Scan for the cell matching the given text and deliver its [X, Y] coordinate at center. 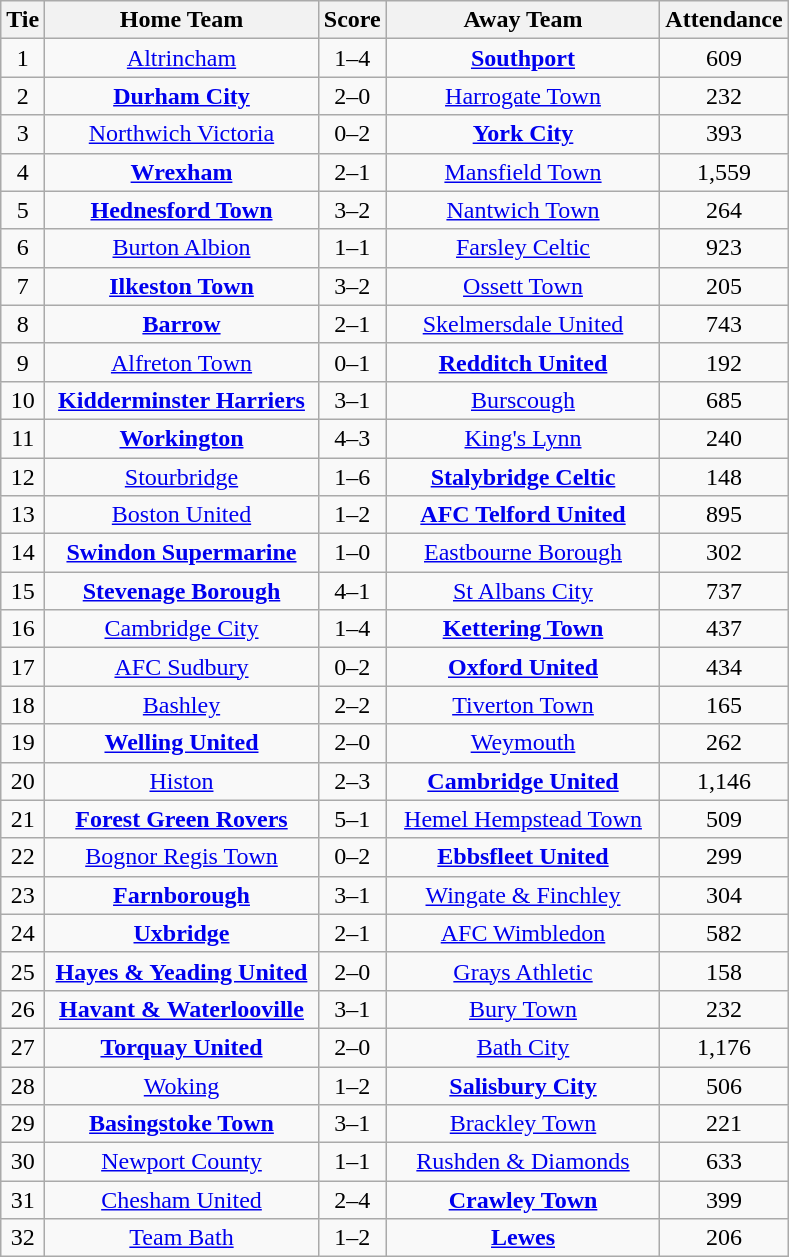
Hemel Hempstead Town [523, 819]
437 [724, 629]
4–1 [352, 591]
Tie [23, 20]
20 [23, 781]
Southport [523, 58]
Basingstoke Town [182, 1124]
Stevenage Borough [182, 591]
1,146 [724, 781]
Hednesford Town [182, 210]
Welling United [182, 743]
Ossett Town [523, 286]
0–1 [352, 362]
3 [23, 134]
Farnborough [182, 895]
Durham City [182, 96]
Alfreton Town [182, 362]
16 [23, 629]
262 [724, 743]
Ebbsfleet United [523, 857]
13 [23, 515]
12 [23, 477]
8 [23, 324]
29 [23, 1124]
Harrogate Town [523, 96]
895 [724, 515]
Bognor Regis Town [182, 857]
Team Bath [182, 1238]
393 [724, 134]
609 [724, 58]
1,176 [724, 1047]
5 [23, 210]
6 [23, 248]
165 [724, 705]
18 [23, 705]
Burscough [523, 400]
Mansfield Town [523, 172]
206 [724, 1238]
Swindon Supermarine [182, 553]
923 [724, 248]
Ilkeston Town [182, 286]
Farsley Celtic [523, 248]
Wingate & Finchley [523, 895]
Skelmersdale United [523, 324]
Histon [182, 781]
148 [724, 477]
Bath City [523, 1047]
1–0 [352, 553]
Hayes & Yeading United [182, 971]
2–4 [352, 1200]
31 [23, 1200]
1,559 [724, 172]
Newport County [182, 1162]
506 [724, 1085]
Nantwich Town [523, 210]
24 [23, 933]
Kettering Town [523, 629]
Burton Albion [182, 248]
Bury Town [523, 1009]
11 [23, 438]
22 [23, 857]
304 [724, 895]
Stourbridge [182, 477]
32 [23, 1238]
Forest Green Rovers [182, 819]
192 [724, 362]
Havant & Waterlooville [182, 1009]
Attendance [724, 20]
685 [724, 400]
Weymouth [523, 743]
Uxbridge [182, 933]
9 [23, 362]
Wrexham [182, 172]
AFC Telford United [523, 515]
York City [523, 134]
26 [23, 1009]
Brackley Town [523, 1124]
1–6 [352, 477]
Barrow [182, 324]
Oxford United [523, 667]
Score [352, 20]
264 [724, 210]
205 [724, 286]
2–3 [352, 781]
21 [23, 819]
Away Team [523, 20]
4–3 [352, 438]
Altrincham [182, 58]
Stalybridge Celtic [523, 477]
Cambridge United [523, 781]
15 [23, 591]
Kidderminster Harriers [182, 400]
Eastbourne Borough [523, 553]
240 [724, 438]
399 [724, 1200]
Workington [182, 438]
27 [23, 1047]
Salisbury City [523, 1085]
299 [724, 857]
23 [23, 895]
582 [724, 933]
10 [23, 400]
14 [23, 553]
633 [724, 1162]
Boston United [182, 515]
Cambridge City [182, 629]
509 [724, 819]
434 [724, 667]
19 [23, 743]
Tiverton Town [523, 705]
Bashley [182, 705]
5–1 [352, 819]
221 [724, 1124]
Lewes [523, 1238]
30 [23, 1162]
Redditch United [523, 362]
7 [23, 286]
Torquay United [182, 1047]
Rushden & Diamonds [523, 1162]
Grays Athletic [523, 971]
158 [724, 971]
Home Team [182, 20]
Chesham United [182, 1200]
302 [724, 553]
Crawley Town [523, 1200]
AFC Wimbledon [523, 933]
St Albans City [523, 591]
1 [23, 58]
2 [23, 96]
Woking [182, 1085]
2–2 [352, 705]
737 [724, 591]
743 [724, 324]
King's Lynn [523, 438]
Northwich Victoria [182, 134]
17 [23, 667]
25 [23, 971]
AFC Sudbury [182, 667]
4 [23, 172]
28 [23, 1085]
